Return the [X, Y] coordinate for the center point of the cell that contains the specified text.  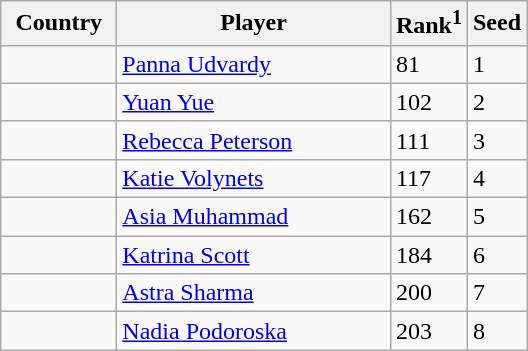
81 [428, 64]
2 [496, 102]
162 [428, 217]
Seed [496, 24]
Country [59, 24]
Rebecca Peterson [254, 140]
Katie Volynets [254, 178]
8 [496, 331]
Astra Sharma [254, 293]
203 [428, 331]
1 [496, 64]
Asia Muhammad [254, 217]
Rank1 [428, 24]
117 [428, 178]
5 [496, 217]
7 [496, 293]
Yuan Yue [254, 102]
4 [496, 178]
184 [428, 255]
102 [428, 102]
Player [254, 24]
Nadia Podoroska [254, 331]
Katrina Scott [254, 255]
Panna Udvardy [254, 64]
111 [428, 140]
6 [496, 255]
200 [428, 293]
3 [496, 140]
